Extract the (X, Y) coordinate from the center of the cell holding the provided text.  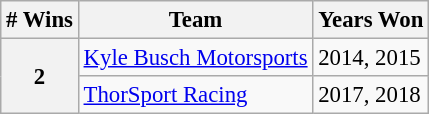
2017, 2018 (371, 95)
Years Won (371, 20)
# Wins (40, 20)
Team (196, 20)
ThorSport Racing (196, 95)
2 (40, 76)
2014, 2015 (371, 58)
Kyle Busch Motorsports (196, 58)
